Return the [x, y] coordinate for the center point of the cell that contains the specified text.  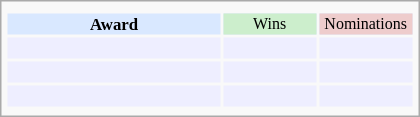
Nominations [366, 24]
Award [114, 24]
Wins [270, 24]
